Detect which cell encompasses the target text, then output its (X, Y) center coordinate. 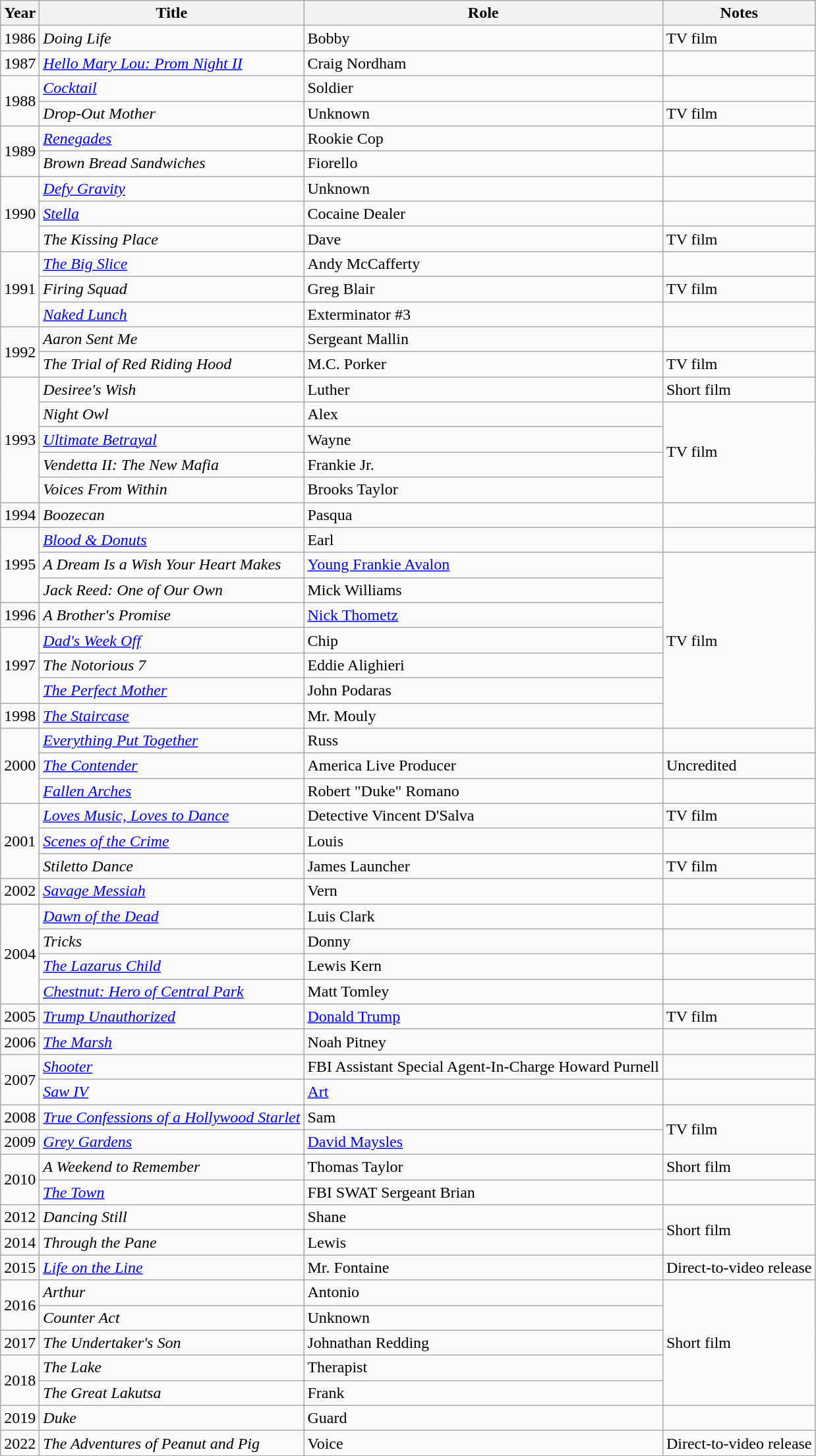
The Adventures of Peanut and Pig (171, 1443)
Desiree's Wish (171, 390)
Sergeant Mallin (484, 339)
The Town (171, 1192)
Russ (484, 741)
Pasqua (484, 515)
Johnathan Redding (484, 1343)
America Live Producer (484, 766)
The Trial of Red Riding Hood (171, 364)
Cocaine Dealer (484, 214)
Brooks Taylor (484, 490)
The Undertaker's Son (171, 1343)
Counter Act (171, 1318)
1988 (20, 101)
Wayne (484, 440)
Saw IV (171, 1092)
2010 (20, 1180)
Lewis (484, 1242)
Night Owl (171, 415)
Mr. Mouly (484, 715)
Luis Clark (484, 916)
Frankie Jr. (484, 465)
1995 (20, 565)
Grey Gardens (171, 1142)
Renegades (171, 138)
Rookie Cop (484, 138)
Duke (171, 1418)
2016 (20, 1305)
1997 (20, 665)
Jack Reed: One of Our Own (171, 590)
Brown Bread Sandwiches (171, 163)
Frank (484, 1393)
2005 (20, 1016)
M.C. Porker (484, 364)
Hello Mary Lou: Prom Night II (171, 63)
Mr. Fontaine (484, 1267)
Shane (484, 1217)
The Great Lakutsa (171, 1393)
Fallen Arches (171, 791)
2015 (20, 1267)
2012 (20, 1217)
FBI SWAT Sergeant Brian (484, 1192)
Aaron Sent Me (171, 339)
Dad's Week Off (171, 640)
A Dream Is a Wish Your Heart Makes (171, 565)
Therapist (484, 1368)
Boozecan (171, 515)
Andy McCafferty (484, 264)
2000 (20, 766)
Thomas Taylor (484, 1167)
The Perfect Mother (171, 690)
1986 (20, 38)
1987 (20, 63)
True Confessions of a Hollywood Starlet (171, 1117)
Antonio (484, 1293)
2001 (20, 841)
James Launcher (484, 866)
Dancing Still (171, 1217)
1991 (20, 289)
2019 (20, 1418)
1993 (20, 440)
Loves Music, Loves to Dance (171, 816)
Exterminator #3 (484, 314)
Craig Nordham (484, 63)
Stiletto Dance (171, 866)
Shooter (171, 1066)
Noah Pitney (484, 1041)
The Big Slice (171, 264)
The Lake (171, 1368)
Vendetta II: The New Mafia (171, 465)
David Maysles (484, 1142)
Naked Lunch (171, 314)
Drop-Out Mother (171, 113)
Cocktail (171, 88)
1990 (20, 214)
Arthur (171, 1293)
Trump Unauthorized (171, 1016)
Guard (484, 1418)
2009 (20, 1142)
2018 (20, 1380)
2008 (20, 1117)
Stella (171, 214)
The Kissing Place (171, 239)
Role (484, 13)
Voices From Within (171, 490)
Scenes of the Crime (171, 841)
Donny (484, 941)
Bobby (484, 38)
Lewis Kern (484, 966)
Donald Trump (484, 1016)
Year (20, 13)
2017 (20, 1343)
Life on the Line (171, 1267)
Detective Vincent D'Salva (484, 816)
2004 (20, 954)
1996 (20, 615)
Soldier (484, 88)
Alex (484, 415)
1989 (20, 151)
Fiorello (484, 163)
Everything Put Together (171, 741)
Greg Blair (484, 289)
2014 (20, 1242)
A Brother's Promise (171, 615)
Chip (484, 640)
Blood & Donuts (171, 540)
John Podaras (484, 690)
Firing Squad (171, 289)
Young Frankie Avalon (484, 565)
2006 (20, 1041)
Vern (484, 891)
Ultimate Betrayal (171, 440)
Dave (484, 239)
Notes (739, 13)
Sam (484, 1117)
The Staircase (171, 715)
1994 (20, 515)
Louis (484, 841)
Defy Gravity (171, 189)
Voice (484, 1443)
Luther (484, 390)
2022 (20, 1443)
2007 (20, 1079)
Dawn of the Dead (171, 916)
Nick Thometz (484, 615)
Tricks (171, 941)
The Contender (171, 766)
Savage Messiah (171, 891)
Doing Life (171, 38)
The Lazarus Child (171, 966)
1992 (20, 352)
Earl (484, 540)
Matt Tomley (484, 991)
Eddie Alighieri (484, 665)
2002 (20, 891)
FBI Assistant Special Agent-In-Charge Howard Purnell (484, 1066)
Through the Pane (171, 1242)
Uncredited (739, 766)
Chestnut: Hero of Central Park (171, 991)
Mick Williams (484, 590)
The Marsh (171, 1041)
Title (171, 13)
A Weekend to Remember (171, 1167)
Robert "Duke" Romano (484, 791)
The Notorious 7 (171, 665)
1998 (20, 715)
Art (484, 1092)
